Find where the given text appears and provide that cell's center as (x, y) coordinate. 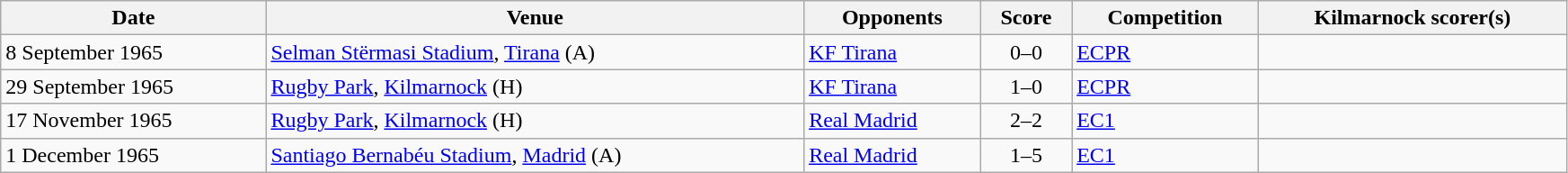
Date (133, 18)
Venue (536, 18)
1–0 (1026, 86)
Santiago Bernabéu Stadium, Madrid (A) (536, 155)
29 September 1965 (133, 86)
Selman Stërmasi Stadium, Tirana (A) (536, 52)
2–2 (1026, 121)
Opponents (893, 18)
Score (1026, 18)
8 September 1965 (133, 52)
0–0 (1026, 52)
17 November 1965 (133, 121)
1 December 1965 (133, 155)
1–5 (1026, 155)
Kilmarnock scorer(s) (1413, 18)
Competition (1165, 18)
